Locate the cell with the specified text and output its [x, y] center coordinate. 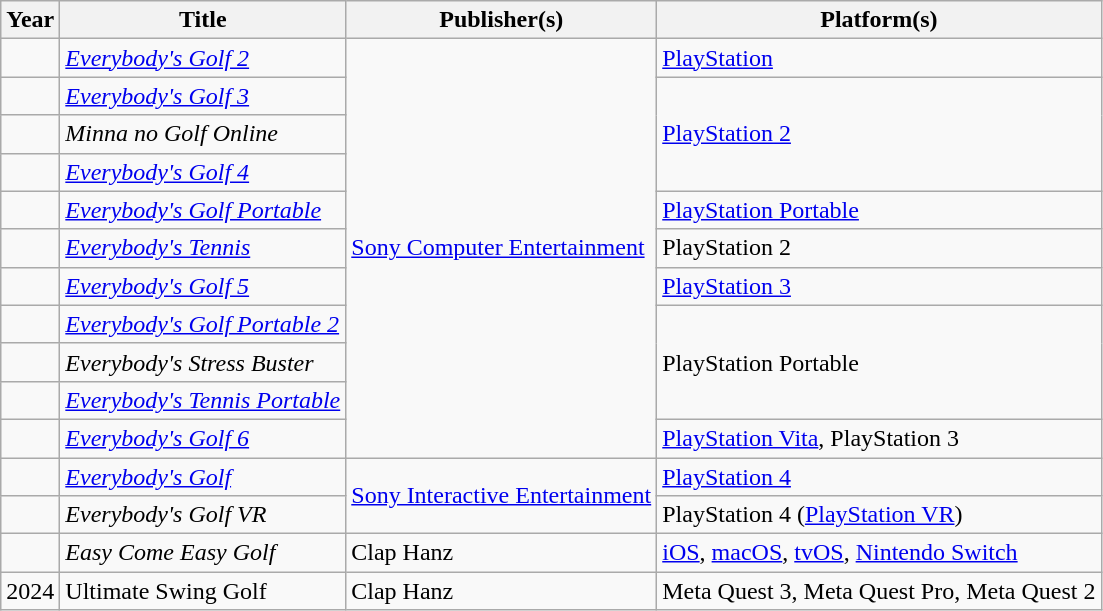
Everybody's Golf 2 [203, 58]
Publisher(s) [502, 20]
Everybody's Golf 5 [203, 286]
Ultimate Swing Golf [203, 591]
Minna no Golf Online [203, 134]
Meta Quest 3, Meta Quest Pro, Meta Quest 2 [879, 591]
Everybody's Golf Portable [203, 210]
Everybody's Tennis Portable [203, 400]
Easy Come Easy Golf [203, 553]
PlayStation [879, 58]
Year [30, 20]
Everybody's Stress Buster [203, 362]
Sony Computer Entertainment [502, 248]
Everybody's Golf VR [203, 515]
Sony Interactive Entertainment [502, 496]
iOS, macOS, tvOS, Nintendo Switch [879, 553]
Everybody's Golf 3 [203, 96]
2024 [30, 591]
PlayStation Vita, PlayStation 3 [879, 438]
PlayStation 3 [879, 286]
Title [203, 20]
Everybody's Golf 6 [203, 438]
Everybody's Golf 4 [203, 172]
Everybody's Golf [203, 477]
PlayStation 4 (PlayStation VR) [879, 515]
Everybody's Golf Portable 2 [203, 324]
Platform(s) [879, 20]
PlayStation 4 [879, 477]
Everybody's Tennis [203, 248]
